Detect which cell encompasses the target text, then output its [X, Y] center coordinate. 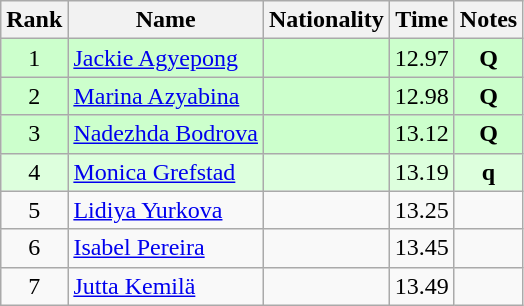
13.12 [422, 134]
13.25 [422, 210]
1 [34, 58]
13.45 [422, 248]
Jackie Agyepong [166, 58]
12.98 [422, 96]
Notes [488, 20]
Isabel Pereira [166, 248]
q [488, 172]
Nadezhda Bodrova [166, 134]
7 [34, 286]
13.49 [422, 286]
Rank [34, 20]
Time [422, 20]
6 [34, 248]
Lidiya Yurkova [166, 210]
Marina Azyabina [166, 96]
Monica Grefstad [166, 172]
Jutta Kemilä [166, 286]
2 [34, 96]
5 [34, 210]
12.97 [422, 58]
Nationality [327, 20]
Name [166, 20]
13.19 [422, 172]
3 [34, 134]
4 [34, 172]
